Pinpoint the cell where the given text exists, returning its [x, y] midpoint coordinate. 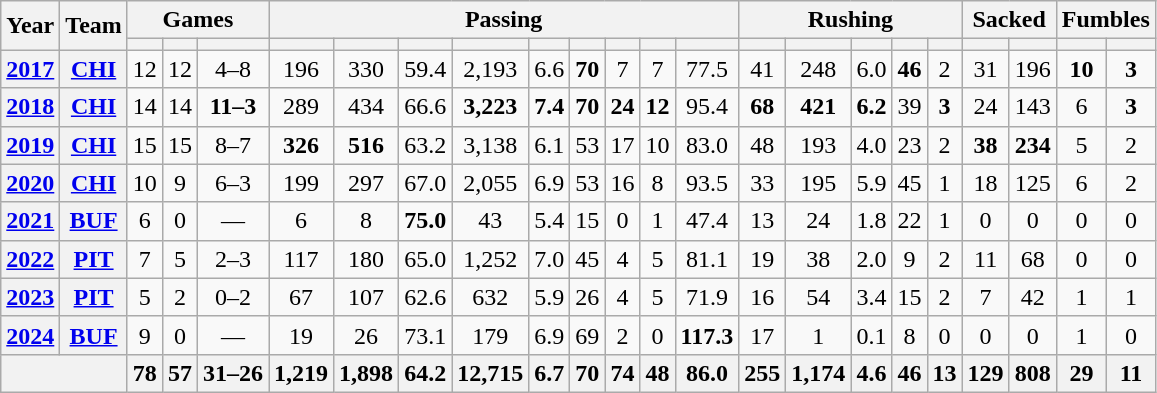
67.0 [426, 183]
7.4 [550, 107]
3,138 [490, 145]
2–3 [232, 259]
4–8 [232, 69]
59.4 [426, 69]
71.9 [707, 297]
516 [366, 145]
95.4 [707, 107]
Team [94, 26]
39 [910, 107]
6.2 [872, 107]
6–3 [232, 183]
1,174 [818, 373]
6.1 [550, 145]
47.4 [707, 221]
117.3 [707, 335]
2024 [30, 335]
69 [588, 335]
2.0 [872, 259]
62.6 [426, 297]
234 [1032, 145]
2023 [30, 297]
0.1 [872, 335]
6.7 [550, 373]
2018 [30, 107]
Passing [504, 20]
1,252 [490, 259]
86.0 [707, 373]
81.1 [707, 259]
199 [302, 183]
4.6 [872, 373]
11–3 [232, 107]
29 [1081, 373]
67 [302, 297]
5.4 [550, 221]
73.1 [426, 335]
41 [762, 69]
2020 [30, 183]
1.8 [872, 221]
255 [762, 373]
8–7 [232, 145]
117 [302, 259]
31 [986, 69]
75.0 [426, 221]
434 [366, 107]
1,898 [366, 373]
2017 [30, 69]
63.2 [426, 145]
326 [302, 145]
808 [1032, 373]
248 [818, 69]
129 [986, 373]
Sacked [1009, 20]
3,223 [490, 107]
330 [366, 69]
2,193 [490, 69]
632 [490, 297]
65.0 [426, 259]
179 [490, 335]
3.4 [872, 297]
77.5 [707, 69]
78 [144, 373]
143 [1032, 107]
42 [1032, 297]
6.6 [550, 69]
125 [1032, 183]
297 [366, 183]
74 [622, 373]
33 [762, 183]
31–26 [232, 373]
54 [818, 297]
1,219 [302, 373]
18 [986, 183]
289 [302, 107]
2,055 [490, 183]
107 [366, 297]
93.5 [707, 183]
2022 [30, 259]
4.0 [872, 145]
Games [198, 20]
7.0 [550, 259]
Rushing [850, 20]
23 [910, 145]
6.0 [872, 69]
Fumbles [1106, 20]
193 [818, 145]
195 [818, 183]
421 [818, 107]
0–2 [232, 297]
12,715 [490, 373]
180 [366, 259]
66.6 [426, 107]
2019 [30, 145]
64.2 [426, 373]
43 [490, 221]
2021 [30, 221]
83.0 [707, 145]
57 [180, 373]
Year [30, 26]
22 [910, 221]
